Determine the [x, y] coordinate at the center of the cell enclosing the given text.  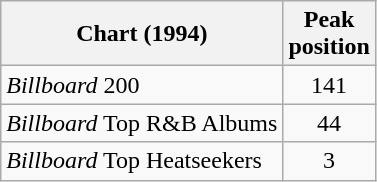
Billboard 200 [142, 85]
3 [329, 161]
Peakposition [329, 34]
44 [329, 123]
Billboard Top R&B Albums [142, 123]
Chart (1994) [142, 34]
Billboard Top Heatseekers [142, 161]
141 [329, 85]
